Locate the cell with the specified text and output its (X, Y) center coordinate. 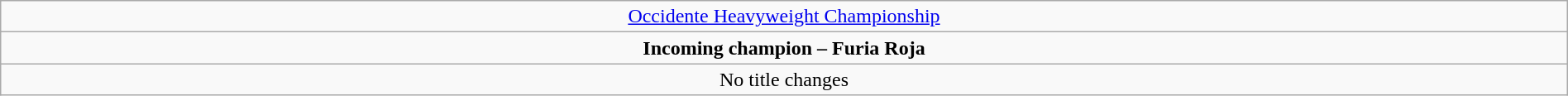
Occidente Heavyweight Championship (784, 17)
Incoming champion – Furia Roja (784, 48)
No title changes (784, 79)
